Output the [X, Y] coordinate of the center of the cell containing the given text.  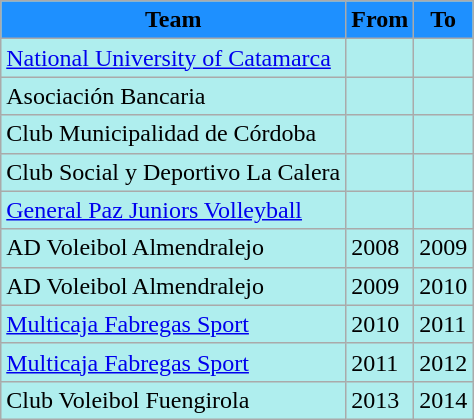
General Paz Juniors Volleyball [174, 210]
To [444, 20]
2012 [444, 362]
Club Voleibol Fuengirola [174, 400]
Club Municipalidad de Córdoba [174, 134]
2008 [380, 248]
From [380, 20]
2013 [380, 400]
Asociación Bancaria [174, 96]
National University of Catamarca [174, 58]
Club Social y Deportivo La Calera [174, 172]
Team [174, 20]
2014 [444, 400]
